For the text-containing cell, return its midpoint in (x, y) coordinate format. 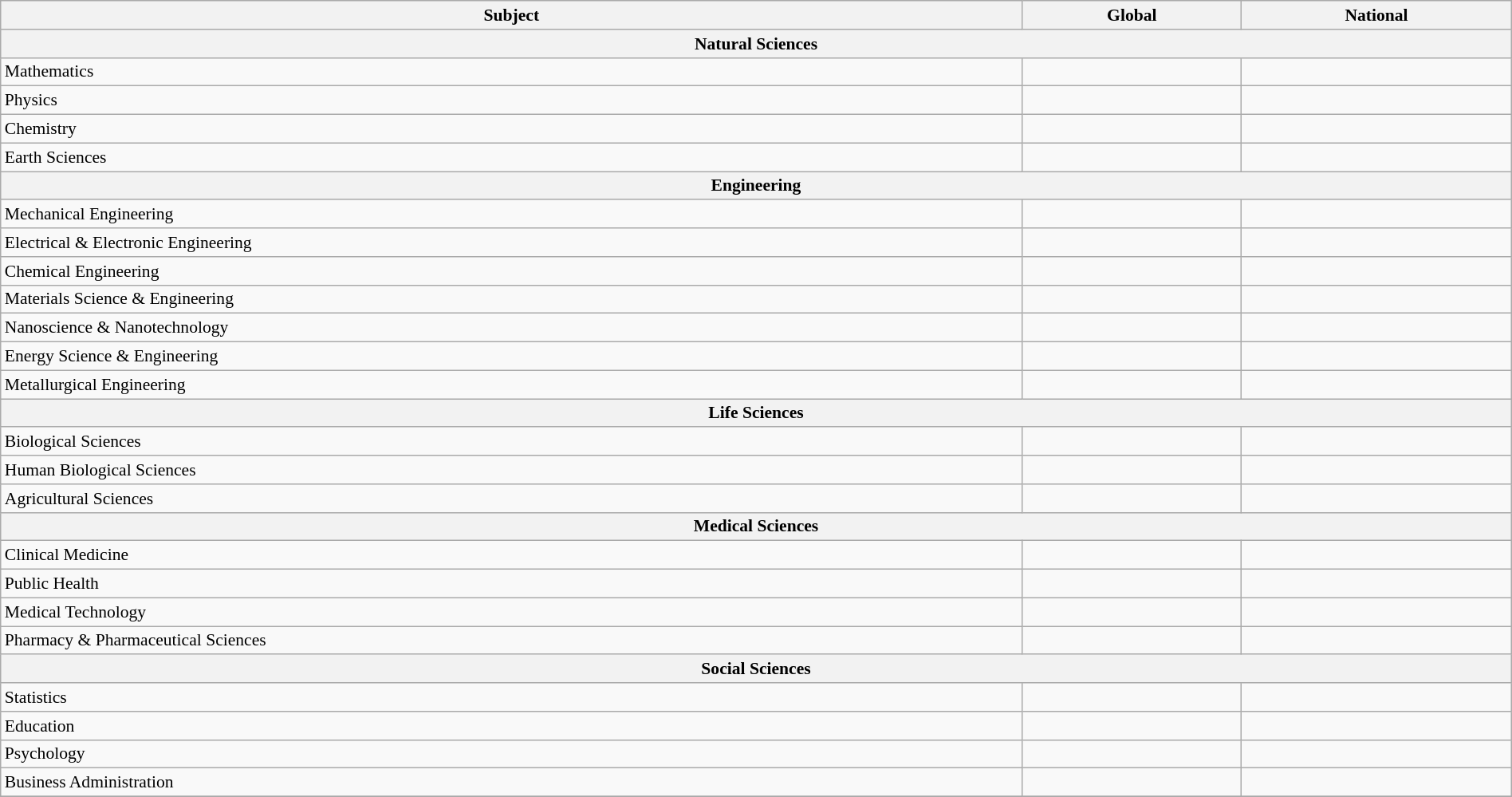
Medical Technology (512, 612)
Materials Science & Engineering (512, 299)
Electrical & Electronic Engineering (512, 243)
Metallurgical Engineering (512, 385)
Psychology (512, 754)
Education (512, 726)
Social Sciences (756, 669)
Biological Sciences (512, 442)
Public Health (512, 584)
Agricultural Sciences (512, 499)
Natural Sciences (756, 44)
Human Biological Sciences (512, 470)
Chemical Engineering (512, 271)
Statistics (512, 697)
Chemistry (512, 129)
Global (1132, 15)
Earth Sciences (512, 157)
Pharmacy & Pharmaceutical Sciences (512, 641)
Life Sciences (756, 413)
Physics (512, 101)
Clinical Medicine (512, 555)
Mechanical Engineering (512, 215)
Mathematics (512, 72)
Subject (512, 15)
Business Administration (512, 783)
Energy Science & Engineering (512, 357)
Medical Sciences (756, 527)
Nanoscience & Nanotechnology (512, 328)
National (1376, 15)
Engineering (756, 186)
